For the text-containing cell, return its midpoint in [x, y] coordinate format. 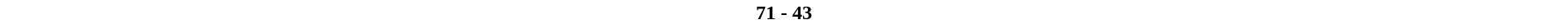
71 - 43 [784, 12]
